Return (X, Y) of the center of cell containing provided text 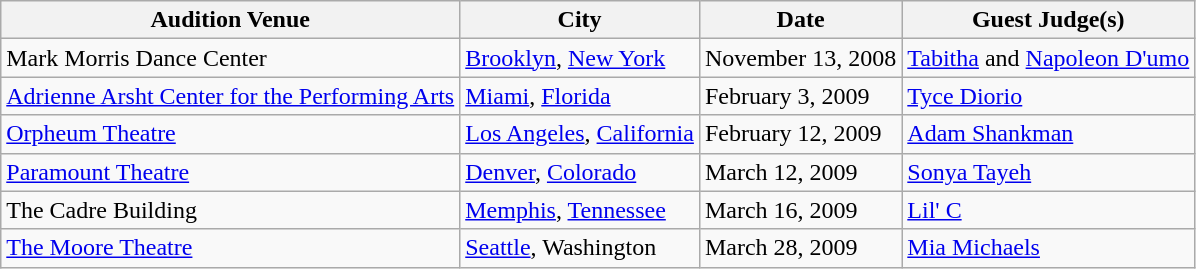
February 3, 2009 (800, 96)
March 28, 2009 (800, 248)
Brooklyn, New York (580, 58)
City (580, 20)
Paramount Theatre (230, 172)
Memphis, Tennessee (580, 210)
Mark Morris Dance Center (230, 58)
Sonya Tayeh (1048, 172)
Tabitha and Napoleon D'umo (1048, 58)
Tyce Diorio (1048, 96)
Lil' C (1048, 210)
November 13, 2008 (800, 58)
Denver, Colorado (580, 172)
Date (800, 20)
February 12, 2009 (800, 134)
The Cadre Building (230, 210)
Orpheum Theatre (230, 134)
Guest Judge(s) (1048, 20)
March 12, 2009 (800, 172)
Miami, Florida (580, 96)
Audition Venue (230, 20)
Los Angeles, California (580, 134)
Adam Shankman (1048, 134)
Adrienne Arsht Center for the Performing Arts (230, 96)
March 16, 2009 (800, 210)
Seattle, Washington (580, 248)
Mia Michaels (1048, 248)
The Moore Theatre (230, 248)
